Find where the given text appears and provide that cell's center as (x, y) coordinate. 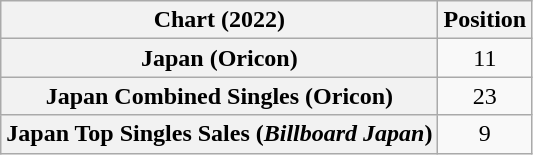
Japan Top Singles Sales (Billboard Japan) (220, 134)
11 (485, 58)
9 (485, 134)
23 (485, 96)
Chart (2022) (220, 20)
Japan (Oricon) (220, 58)
Position (485, 20)
Japan Combined Singles (Oricon) (220, 96)
